Search for the cell housing the specified text and yield its [x, y] center coordinate. 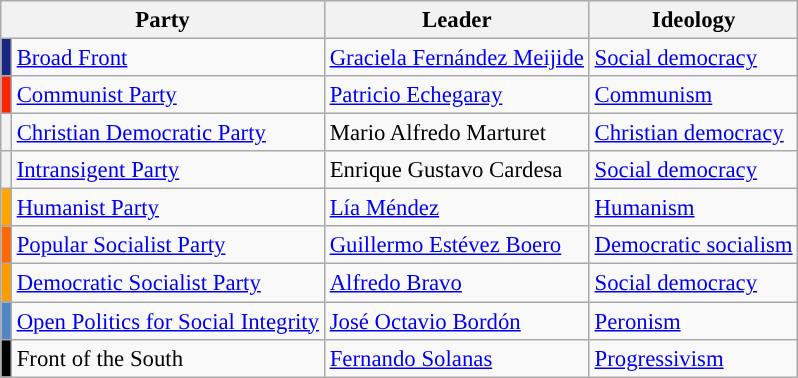
Mario Alfredo Marturet [456, 133]
Guillermo Estévez Boero [456, 245]
Broad Front [168, 58]
Communist Party [168, 95]
Lía Méndez [456, 208]
Alfredo Bravo [456, 283]
Popular Socialist Party [168, 245]
José Octavio Bordón [456, 321]
Front of the South [168, 358]
Intransigent Party [168, 170]
Christian democracy [694, 133]
Graciela Fernández Meijide [456, 58]
Communism [694, 95]
Ideology [694, 20]
Democratic socialism [694, 245]
Leader [456, 20]
Open Politics for Social Integrity [168, 321]
Peronism [694, 321]
Party [163, 20]
Enrique Gustavo Cardesa [456, 170]
Democratic Socialist Party [168, 283]
Patricio Echegaray [456, 95]
Progressivism [694, 358]
Humanism [694, 208]
Christian Democratic Party [168, 133]
Fernando Solanas [456, 358]
Humanist Party [168, 208]
